Provide the [X, Y] coordinate of the cell's center where the given text is located.  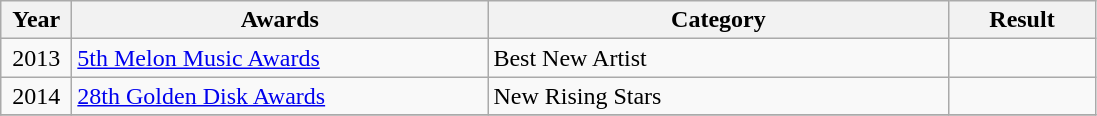
5th Melon Music Awards [280, 58]
Year [36, 20]
New Rising Stars [718, 96]
Result [1022, 20]
2014 [36, 96]
28th Golden Disk Awards [280, 96]
Category [718, 20]
2013 [36, 58]
Awards [280, 20]
Best New Artist [718, 58]
